Return the (x, y) coordinate for the center point of the cell that contains the specified text.  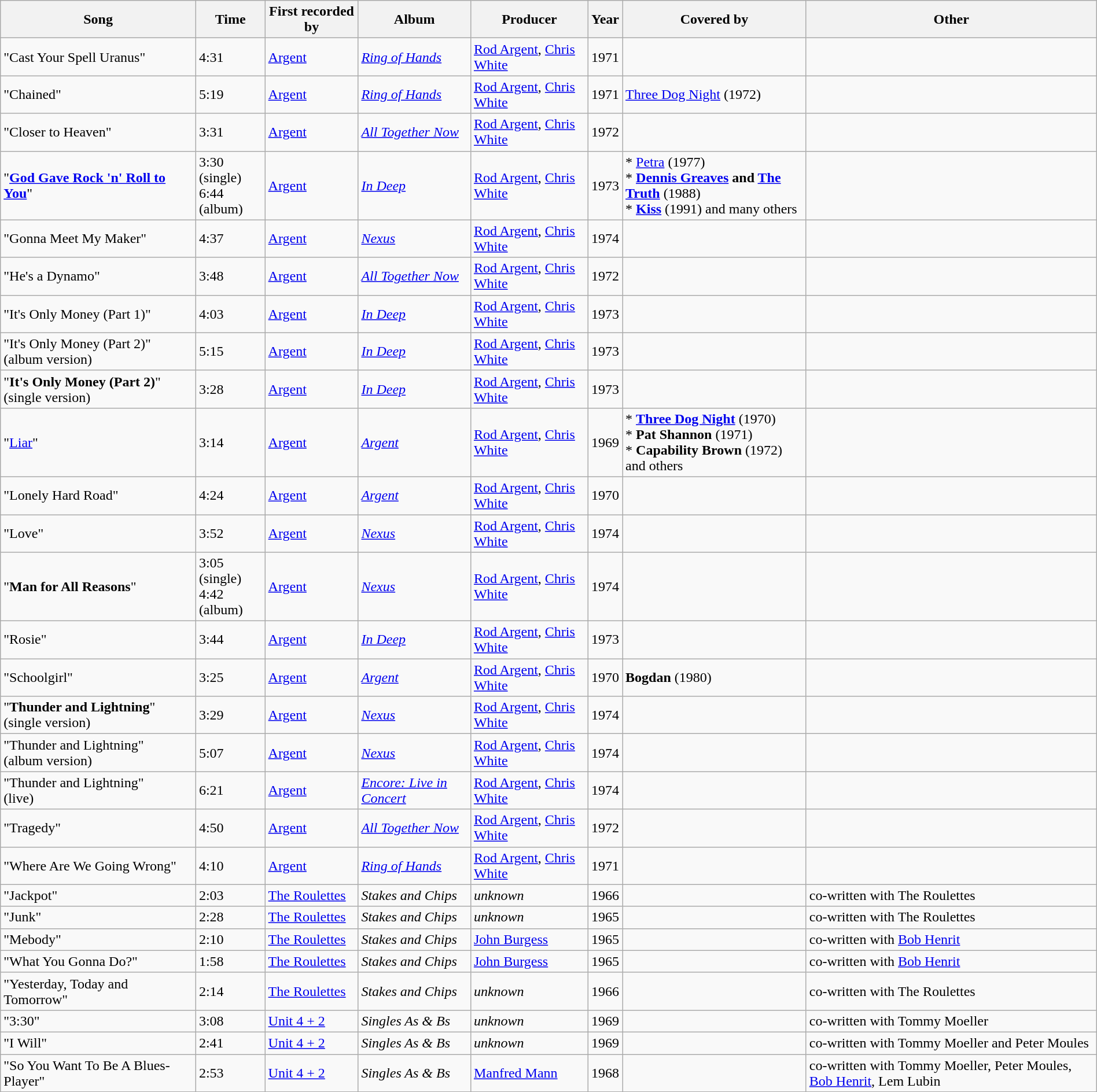
5:07 (230, 753)
3:29 (230, 715)
"Thunder and Lightning" (single version) (98, 715)
"It's Only Money (Part 2)" (single version) (98, 389)
Year (605, 20)
Song (98, 20)
Album (414, 20)
"It's Only Money (Part 1)" (98, 313)
3:05 (single)4:42 (album) (230, 586)
"Rosie" (98, 640)
3:52 (230, 533)
1968 (605, 1072)
2:03 (230, 895)
Producer (529, 20)
5:15 (230, 352)
"God Gave Rock 'n' Roll to You" (98, 185)
4:50 (230, 828)
6:21 (230, 790)
2:10 (230, 939)
3:30 (single)6:44 (album) (230, 185)
"Lonely Hard Road" (98, 495)
Encore: Live in Concert (414, 790)
2:53 (230, 1072)
Three Dog Night (1972) (715, 95)
1:58 (230, 961)
"Closer to Heaven" (98, 132)
Manfred Mann (529, 1072)
* Petra (1977)* Dennis Greaves and The Truth (1988)* Kiss (1991) and many others (715, 185)
co-written with Tommy Moeller and Peter Moules (951, 1043)
3:31 (230, 132)
"Yesterday, Today and Tomorrow" (98, 991)
"He's a Dynamo" (98, 276)
2:28 (230, 917)
Other (951, 20)
"Thunder and Lightning" (album version) (98, 753)
co-written with Tommy Moeller (951, 1021)
5:19 (230, 95)
"Love" (98, 533)
3:14 (230, 442)
"It's Only Money (Part 2)" (album version) (98, 352)
4:24 (230, 495)
"Jackpot" (98, 895)
"I Will" (98, 1043)
"Liar" (98, 442)
2:41 (230, 1043)
"Junk" (98, 917)
3:48 (230, 276)
co-written with Tommy Moeller, Peter Moules, Bob Henrit, Lem Lubin (951, 1072)
"Tragedy" (98, 828)
4:03 (230, 313)
"Mebody" (98, 939)
"Gonna Meet My Maker" (98, 238)
First recorded by (311, 20)
Time (230, 20)
4:10 (230, 865)
4:31 (230, 57)
2:14 (230, 991)
"Cast Your Spell Uranus" (98, 57)
* Three Dog Night (1970)* Pat Shannon (1971)* Capability Brown (1972) and others (715, 442)
Bogdan (1980) (715, 678)
Covered by (715, 20)
3:44 (230, 640)
3:28 (230, 389)
3:25 (230, 678)
3:08 (230, 1021)
4:37 (230, 238)
"Chained" (98, 95)
"Thunder and Lightning" (live) (98, 790)
"Schoolgirl" (98, 678)
"So You Want To Be A Blues-Player" (98, 1072)
"3:30" (98, 1021)
"What You Gonna Do?" (98, 961)
"Man for All Reasons" (98, 586)
"Where Are We Going Wrong" (98, 865)
